Identify which cell holds the provided text, then report its [X, Y] central coordinate. 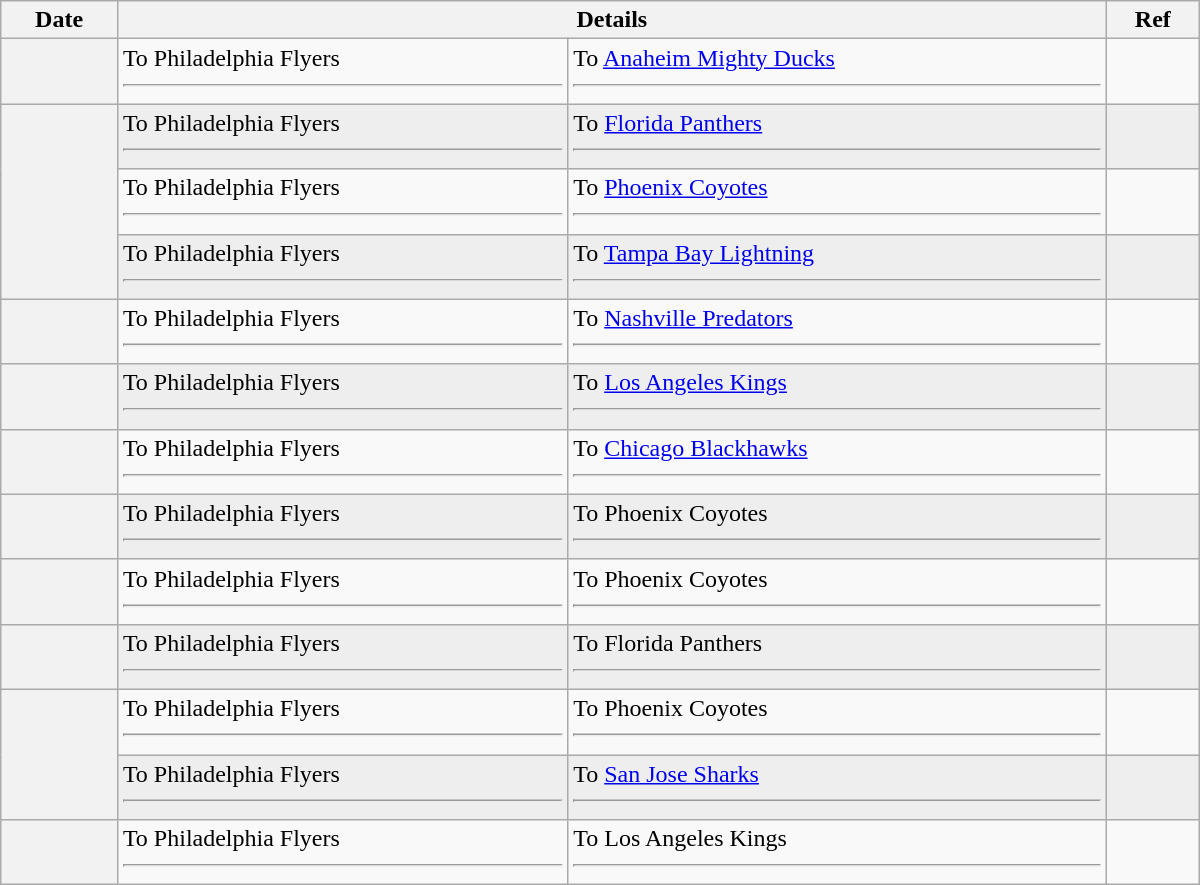
To Chicago Blackhawks [838, 462]
Date [60, 20]
To Tampa Bay Lightning [838, 266]
Details [612, 20]
To San Jose Sharks [838, 786]
Ref [1152, 20]
To Anaheim Mighty Ducks [838, 72]
To Nashville Predators [838, 332]
